Provide the (x, y) coordinate of the cell's center where the given text is located.  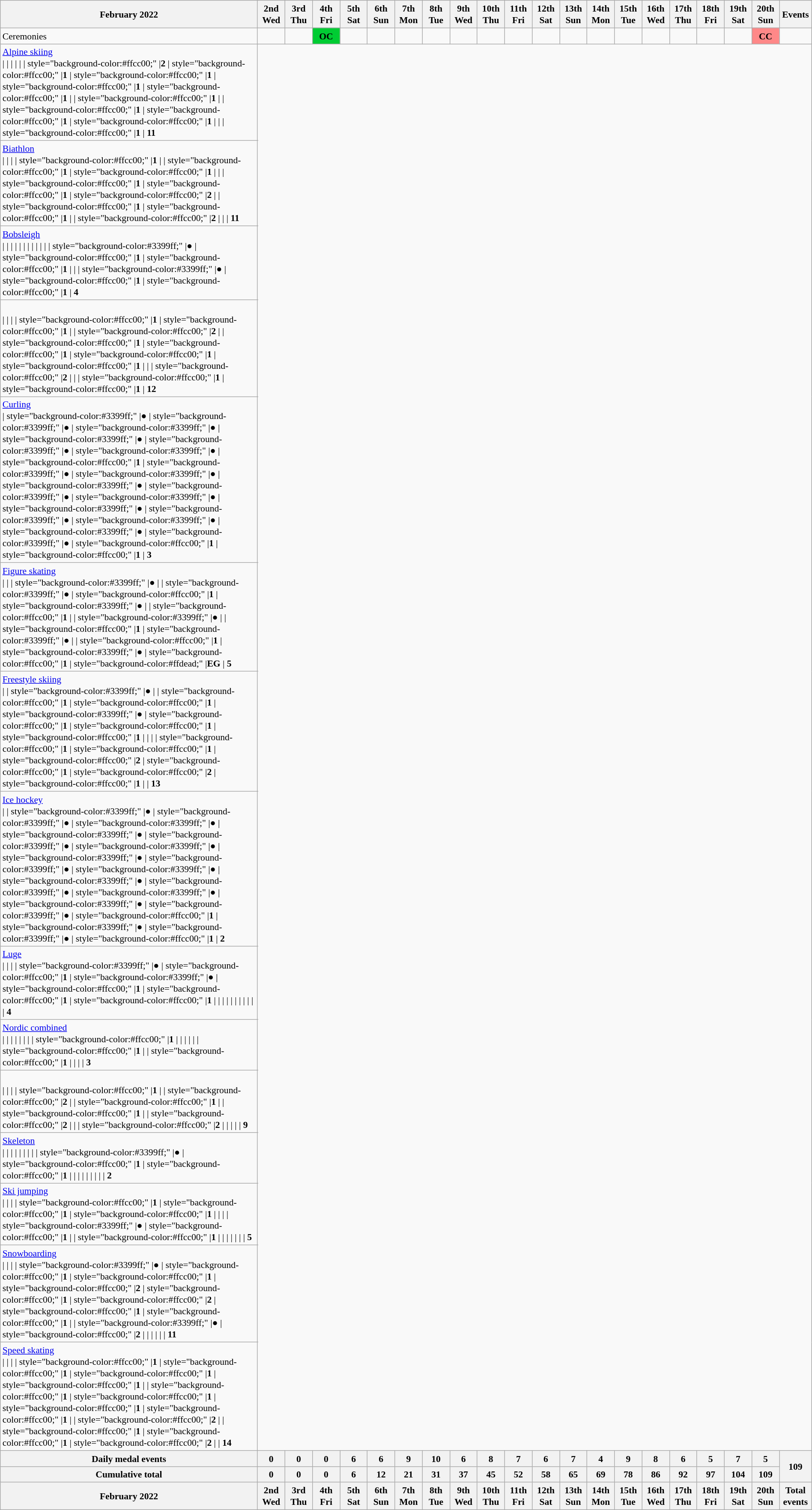
CC (765, 36)
92 (683, 1474)
Ceremonies (129, 36)
37 (463, 1474)
Daily medal events (129, 1458)
21 (409, 1474)
45 (491, 1474)
Total events (796, 1496)
10 (436, 1458)
Cumulative total (129, 1474)
86 (656, 1474)
97 (710, 1474)
OC (326, 36)
69 (601, 1474)
4 (601, 1458)
Events (796, 14)
58 (546, 1474)
65 (573, 1474)
78 (628, 1474)
52 (518, 1474)
104 (738, 1474)
31 (436, 1474)
12 (381, 1474)
